Scan for the cell matching the given text and deliver its [x, y] coordinate at center. 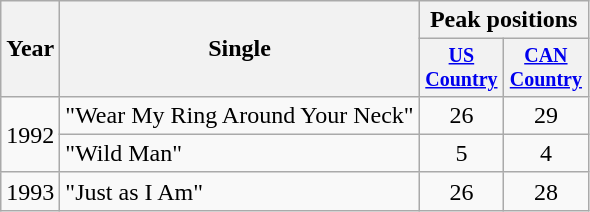
"Wear My Ring Around Your Neck" [240, 115]
4 [546, 153]
"Just as I Am" [240, 191]
CAN Country [546, 68]
1993 [30, 191]
29 [546, 115]
Single [240, 49]
Year [30, 49]
28 [546, 191]
"Wild Man" [240, 153]
5 [461, 153]
US Country [461, 68]
1992 [30, 134]
Peak positions [504, 20]
